From the cell containing the given text, extract its center point as [x, y] coordinate. 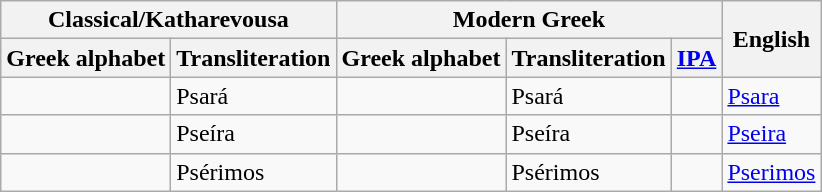
Pserimos [772, 172]
Pseira [772, 134]
Classical/Katharevousa [168, 20]
Modern Greek [529, 20]
English [772, 39]
Psara [772, 96]
IPA [696, 58]
